Provide the (x, y) coordinate of the cell's center where the given text is located.  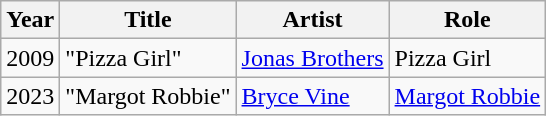
Year (30, 20)
Role (468, 20)
Title (148, 20)
Bryce Vine (312, 96)
Jonas Brothers (312, 58)
Margot Robbie (468, 96)
Pizza Girl (468, 58)
2009 (30, 58)
Artist (312, 20)
"Margot Robbie" (148, 96)
"Pizza Girl" (148, 58)
2023 (30, 96)
